Search for the cell housing the specified text and yield its (X, Y) center coordinate. 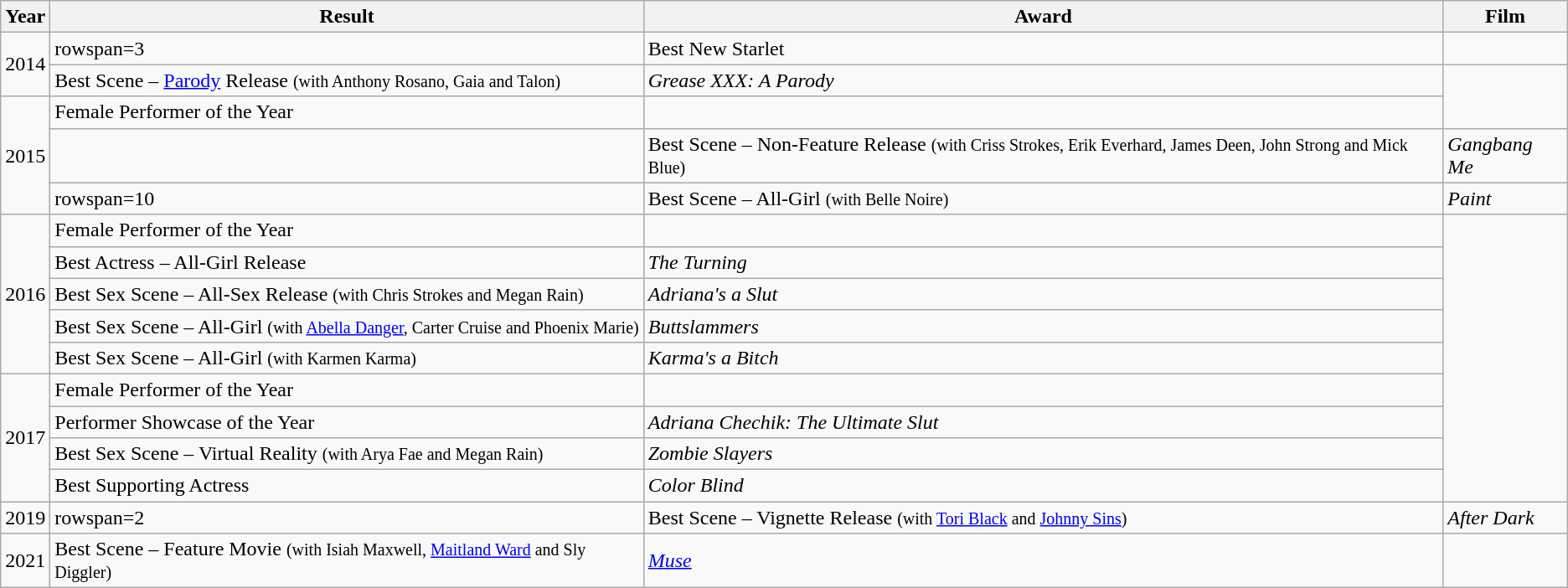
Best Sex Scene – All-Girl (with Karmen Karma) (347, 358)
2014 (25, 64)
Best Sex Scene – All-Girl (with Abella Danger, Carter Cruise and Phoenix Marie) (347, 326)
Muse (1044, 561)
Award (1044, 17)
After Dark (1505, 518)
Best Scene – Feature Movie (with Isiah Maxwell, Maitland Ward and Sly Diggler) (347, 561)
2016 (25, 294)
Best Actress – All-Girl Release (347, 262)
Adriana Chechik: The Ultimate Slut (1044, 421)
Gangbang Me (1505, 156)
Year (25, 17)
Paint (1505, 199)
Best Sex Scene – Virtual Reality (with Arya Fae and Megan Rain) (347, 454)
Adriana's a Slut (1044, 294)
Buttslammers (1044, 326)
2021 (25, 561)
Best Scene – Parody Release (with Anthony Rosano, Gaia and Talon) (347, 80)
Best Supporting Actress (347, 486)
2019 (25, 518)
2017 (25, 437)
Karma's a Bitch (1044, 358)
Best Scene – Vignette Release (with Tori Black and Johnny Sins) (1044, 518)
Best Scene – Non-Feature Release (with Criss Strokes, Erik Everhard, James Deen, John Strong and Mick Blue) (1044, 156)
Color Blind (1044, 486)
Film (1505, 17)
Grease XXX: A Parody (1044, 80)
rowspan=10 (347, 199)
Best New Starlet (1044, 49)
Performer Showcase of the Year (347, 421)
Zombie Slayers (1044, 454)
rowspan=2 (347, 518)
The Turning (1044, 262)
rowspan=3 (347, 49)
Result (347, 17)
Best Sex Scene – All-Sex Release (with Chris Strokes and Megan Rain) (347, 294)
2015 (25, 156)
Best Scene – All-Girl (with Belle Noire) (1044, 199)
